Determine the (X, Y) coordinate at the center of the cell enclosing the given text.  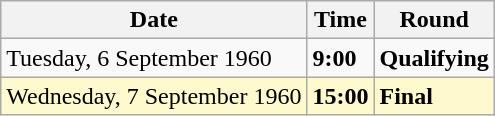
Date (154, 20)
9:00 (340, 58)
Wednesday, 7 September 1960 (154, 96)
15:00 (340, 96)
Qualifying (434, 58)
Time (340, 20)
Tuesday, 6 September 1960 (154, 58)
Final (434, 96)
Round (434, 20)
